Identify which cell holds the provided text, then report its (X, Y) central coordinate. 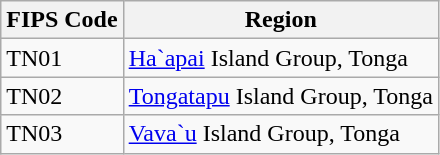
Ha`apai Island Group, Tonga (280, 58)
TN03 (62, 134)
TN01 (62, 58)
Tongatapu Island Group, Tonga (280, 96)
Region (280, 20)
TN02 (62, 96)
FIPS Code (62, 20)
Vava`u Island Group, Tonga (280, 134)
